Return [x, y] of the center of cell containing provided text 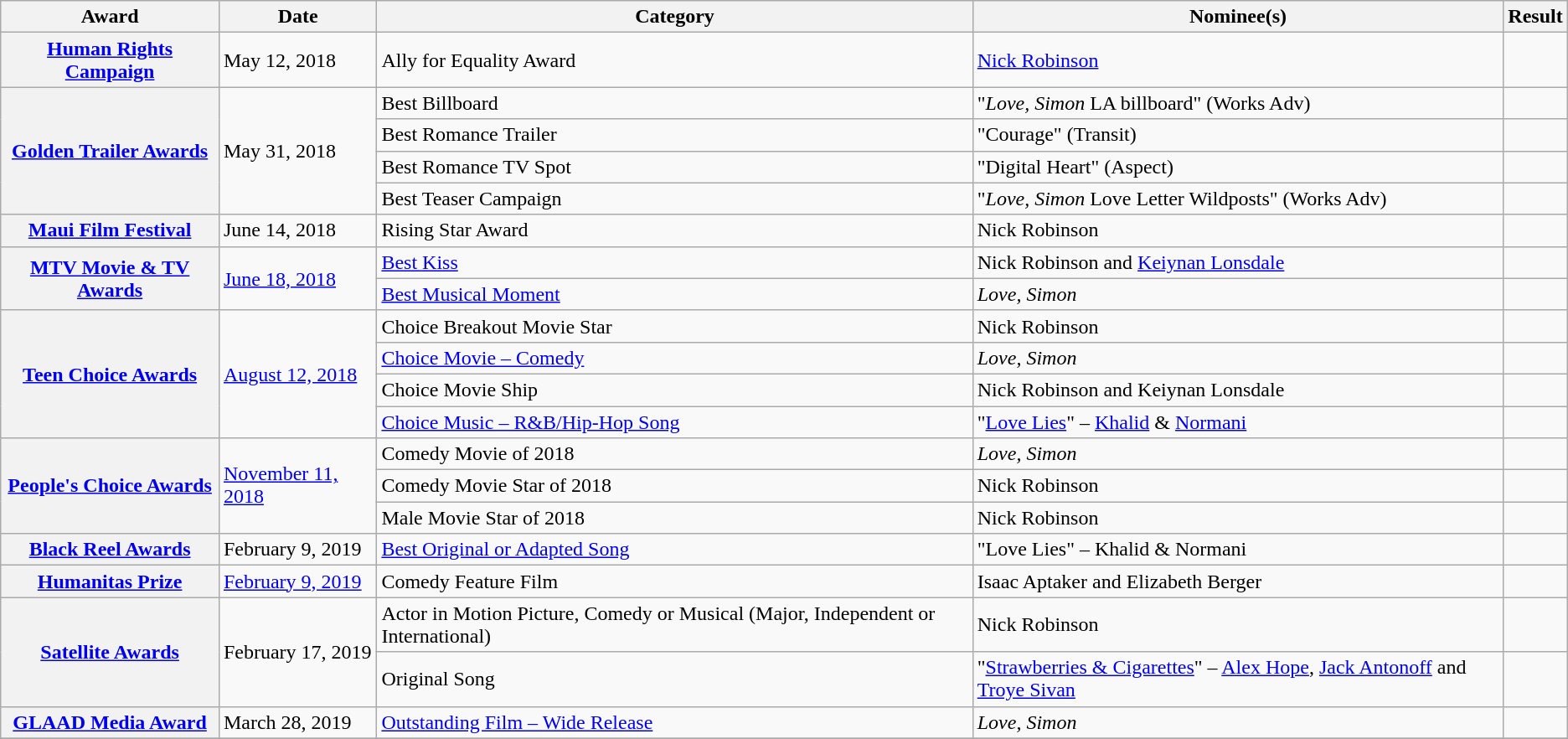
Comedy Feature Film [675, 581]
Best Musical Moment [675, 294]
Category [675, 17]
"Love, Simon Love Letter Wildposts" (Works Adv) [1238, 199]
Date [297, 17]
Award [111, 17]
"Strawberries & Cigarettes" – Alex Hope, Jack Antonoff and Troye Sivan [1238, 679]
Best Kiss [675, 262]
August 12, 2018 [297, 374]
Nominee(s) [1238, 17]
Rising Star Award [675, 230]
Choice Breakout Movie Star [675, 326]
Maui Film Festival [111, 230]
Best Billboard [675, 103]
Humanitas Prize [111, 581]
People's Choice Awards [111, 486]
Ally for Equality Award [675, 60]
Human Rights Campaign [111, 60]
Choice Music – R&B/Hip-Hop Song [675, 421]
Comedy Movie Star of 2018 [675, 486]
Best Romance TV Spot [675, 167]
Result [1535, 17]
Best Teaser Campaign [675, 199]
Outstanding Film – Wide Release [675, 722]
June 14, 2018 [297, 230]
Actor in Motion Picture, Comedy or Musical (Major, Independent or International) [675, 625]
May 12, 2018 [297, 60]
"Courage" (Transit) [1238, 135]
February 17, 2019 [297, 652]
Best Romance Trailer [675, 135]
"Digital Heart" (Aspect) [1238, 167]
Black Reel Awards [111, 550]
MTV Movie & TV Awards [111, 278]
Satellite Awards [111, 652]
June 18, 2018 [297, 278]
Golden Trailer Awards [111, 151]
Male Movie Star of 2018 [675, 518]
GLAAD Media Award [111, 722]
Original Song [675, 679]
March 28, 2019 [297, 722]
Choice Movie – Comedy [675, 358]
Choice Movie Ship [675, 390]
November 11, 2018 [297, 486]
"Love, Simon LA billboard" (Works Adv) [1238, 103]
Comedy Movie of 2018 [675, 454]
Best Original or Adapted Song [675, 550]
Isaac Aptaker and Elizabeth Berger [1238, 581]
May 31, 2018 [297, 151]
Teen Choice Awards [111, 374]
